Find where the given text appears and provide that cell's center as [X, Y] coordinate. 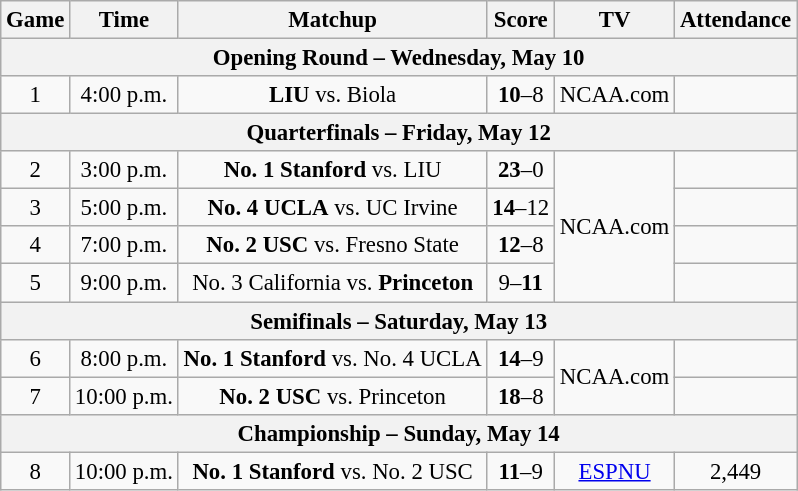
No. 1 Stanford vs. No. 2 USC [332, 471]
14–12 [521, 208]
23–0 [521, 170]
No. 2 USC vs. Fresno State [332, 245]
12–8 [521, 245]
4 [36, 245]
Time [124, 20]
9–11 [521, 283]
Semifinals – Saturday, May 13 [399, 321]
10–8 [521, 95]
No. 3 California vs. Princeton [332, 283]
14–9 [521, 358]
11–9 [521, 471]
5:00 p.m. [124, 208]
Game [36, 20]
TV [615, 20]
Opening Round – Wednesday, May 10 [399, 58]
18–8 [521, 396]
1 [36, 95]
3:00 p.m. [124, 170]
LIU vs. Biola [332, 95]
Championship – Sunday, May 14 [399, 433]
7:00 p.m. [124, 245]
4:00 p.m. [124, 95]
No. 2 USC vs. Princeton [332, 396]
3 [36, 208]
Score [521, 20]
ESPNU [615, 471]
2 [36, 170]
9:00 p.m. [124, 283]
No. 4 UCLA vs. UC Irvine [332, 208]
6 [36, 358]
No. 1 Stanford vs. LIU [332, 170]
2,449 [736, 471]
8:00 p.m. [124, 358]
5 [36, 283]
8 [36, 471]
Quarterfinals – Friday, May 12 [399, 133]
7 [36, 396]
Attendance [736, 20]
No. 1 Stanford vs. No. 4 UCLA [332, 358]
Matchup [332, 20]
